Determine the (x, y) coordinate at the center of the cell enclosing the given text.  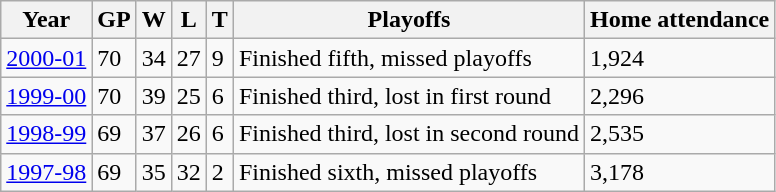
3,178 (679, 172)
9 (220, 58)
2,535 (679, 134)
Finished third, lost in first round (408, 96)
1998-99 (46, 134)
L (188, 20)
1997-98 (46, 172)
37 (154, 134)
1999-00 (46, 96)
2,296 (679, 96)
Playoffs (408, 20)
T (220, 20)
27 (188, 58)
25 (188, 96)
2 (220, 172)
Year (46, 20)
Finished fifth, missed playoffs (408, 58)
Finished sixth, missed playoffs (408, 172)
GP (114, 20)
39 (154, 96)
Finished third, lost in second round (408, 134)
Home attendance (679, 20)
32 (188, 172)
W (154, 20)
34 (154, 58)
1,924 (679, 58)
26 (188, 134)
2000-01 (46, 58)
35 (154, 172)
